Search for the cell housing the specified text and yield its (X, Y) center coordinate. 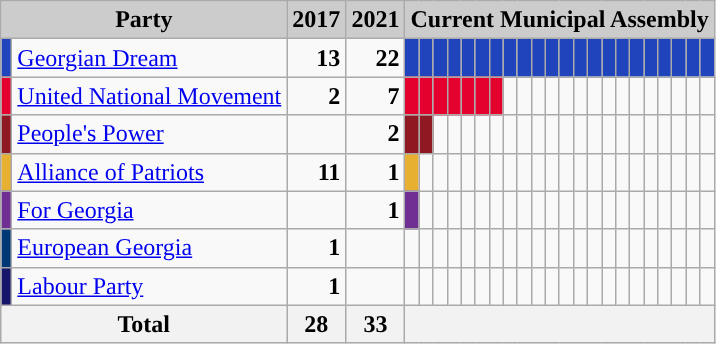
For Georgia (150, 210)
Georgian Dream (150, 58)
22 (376, 58)
7 (376, 96)
Party (144, 20)
11 (316, 172)
European Georgia (150, 248)
33 (376, 324)
2017 (316, 20)
Labour Party (150, 286)
People's Power (150, 134)
Total (144, 324)
Alliance of Patriots (150, 172)
13 (316, 58)
United National Movement (150, 96)
2021 (376, 20)
Current Municipal Assembly (560, 20)
28 (316, 324)
